Capture the cell that displays the provided text and extract its (X, Y) central coordinate. 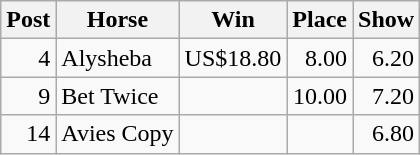
14 (28, 134)
7.20 (386, 96)
10.00 (320, 96)
4 (28, 58)
6.80 (386, 134)
Horse (118, 20)
Bet Twice (118, 96)
8.00 (320, 58)
Show (386, 20)
US$18.80 (233, 58)
Alysheba (118, 58)
Avies Copy (118, 134)
Place (320, 20)
Post (28, 20)
9 (28, 96)
Win (233, 20)
6.20 (386, 58)
